Pinpoint the cell where the given text exists, returning its [x, y] midpoint coordinate. 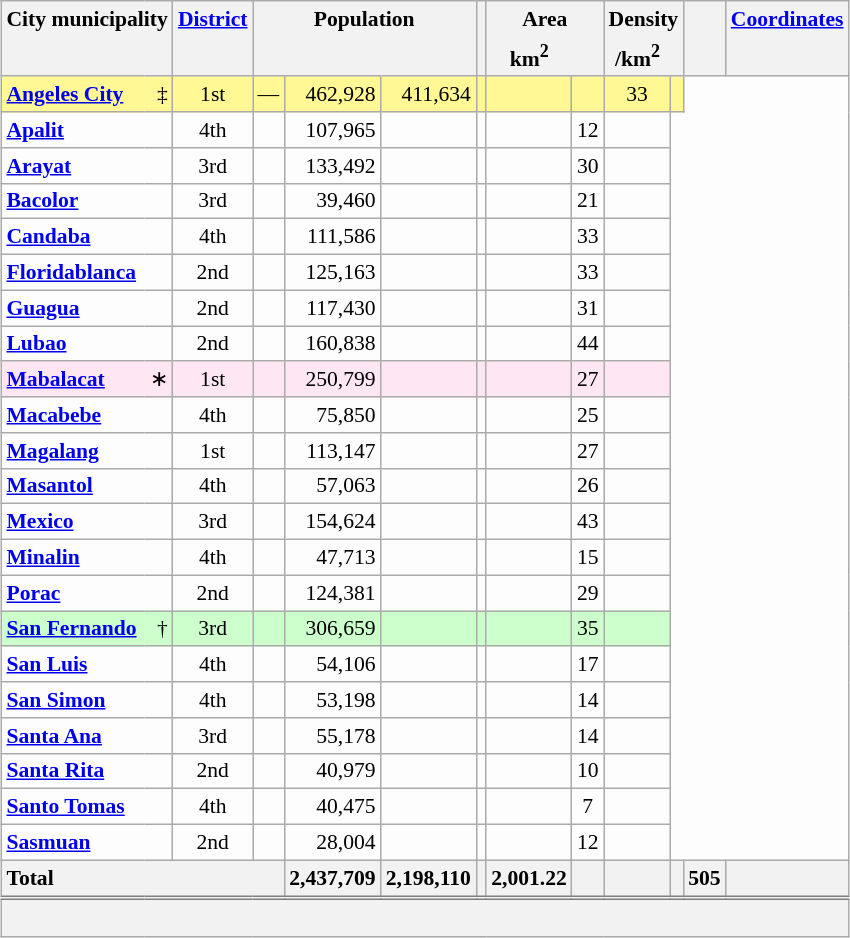
30 [588, 165]
Santa Rita [86, 771]
Coordinates [788, 18]
113,147 [332, 450]
55,178 [332, 735]
25 [588, 415]
Minalin [86, 557]
28,004 [332, 842]
57,063 [332, 486]
21 [588, 201]
15 [588, 557]
2,437,709 [332, 878]
53,198 [332, 700]
111,586 [332, 237]
Arayat [86, 165]
107,965 [332, 130]
Guagua [86, 308]
133,492 [332, 165]
Floridablanca [86, 272]
2,001.22 [529, 878]
Area [544, 18]
39,460 [332, 201]
† [159, 629]
San Simon [86, 700]
124,381 [332, 593]
City municipality [86, 18]
Sasmuan [86, 842]
Porac [86, 593]
47,713 [332, 557]
— [269, 94]
250,799 [332, 379]
505 [704, 878]
Total [142, 878]
∗ [159, 379]
160,838 [332, 344]
10 [588, 771]
Masantol [86, 486]
Santo Tomas [86, 807]
44 [588, 344]
Candaba [86, 237]
Lubao [86, 344]
31 [588, 308]
35 [588, 629]
Population [364, 18]
Magalang [86, 450]
Santa Ana [86, 735]
San Luis [86, 664]
40,979 [332, 771]
District [213, 18]
306,659 [332, 629]
462,928 [332, 94]
75,850 [332, 415]
2,198,110 [428, 878]
411,634 [428, 94]
54,106 [332, 664]
26 [588, 486]
Mabalacat [72, 379]
Angeles City [72, 94]
San Fernando [72, 629]
17 [588, 664]
km2 [529, 56]
7 [588, 807]
‡ [159, 94]
154,624 [332, 522]
117,430 [332, 308]
Apalit [86, 130]
/km2 [638, 56]
Bacolor [86, 201]
Density [644, 18]
40,475 [332, 807]
Macabebe [86, 415]
Mexico [86, 522]
125,163 [332, 272]
43 [588, 522]
29 [588, 593]
